Determine the (X, Y) coordinate at the center of the cell enclosing the given text.  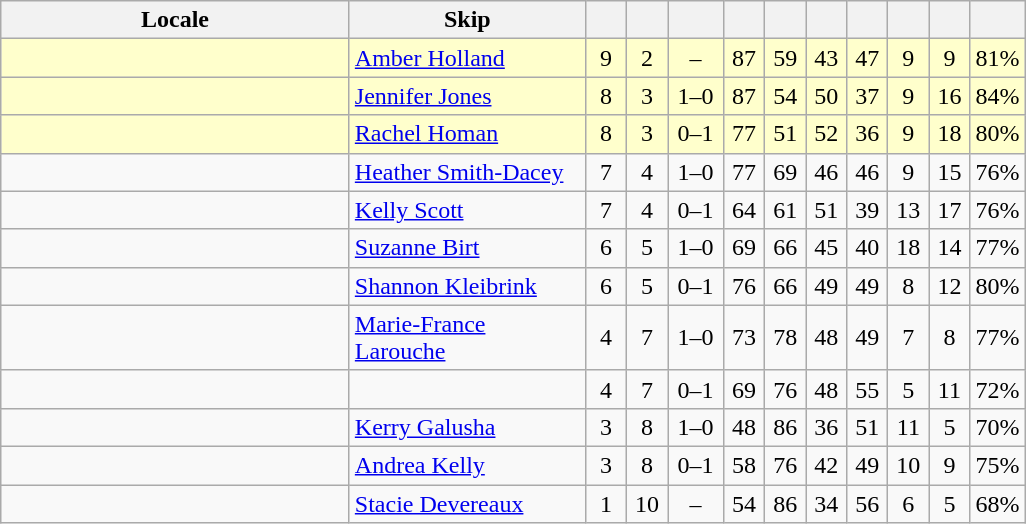
61 (786, 210)
81% (998, 58)
47 (868, 58)
2 (646, 58)
Shannon Kleibrink (467, 286)
Marie-France Larouche (467, 338)
39 (868, 210)
68% (998, 503)
55 (868, 389)
70% (998, 427)
Jennifer Jones (467, 96)
14 (950, 248)
64 (744, 210)
45 (826, 248)
40 (868, 248)
56 (868, 503)
13 (908, 210)
52 (826, 134)
1 (606, 503)
15 (950, 172)
Heather Smith-Dacey (467, 172)
50 (826, 96)
Kerry Galusha (467, 427)
34 (826, 503)
59 (786, 58)
17 (950, 210)
78 (786, 338)
Rachel Homan (467, 134)
84% (998, 96)
75% (998, 465)
12 (950, 286)
Stacie Devereaux (467, 503)
73 (744, 338)
Suzanne Birt (467, 248)
Skip (467, 20)
Kelly Scott (467, 210)
58 (744, 465)
37 (868, 96)
Andrea Kelly (467, 465)
16 (950, 96)
72% (998, 389)
42 (826, 465)
Amber Holland (467, 58)
Locale (176, 20)
43 (826, 58)
